Find where the given text appears and provide that cell's center as [x, y] coordinate. 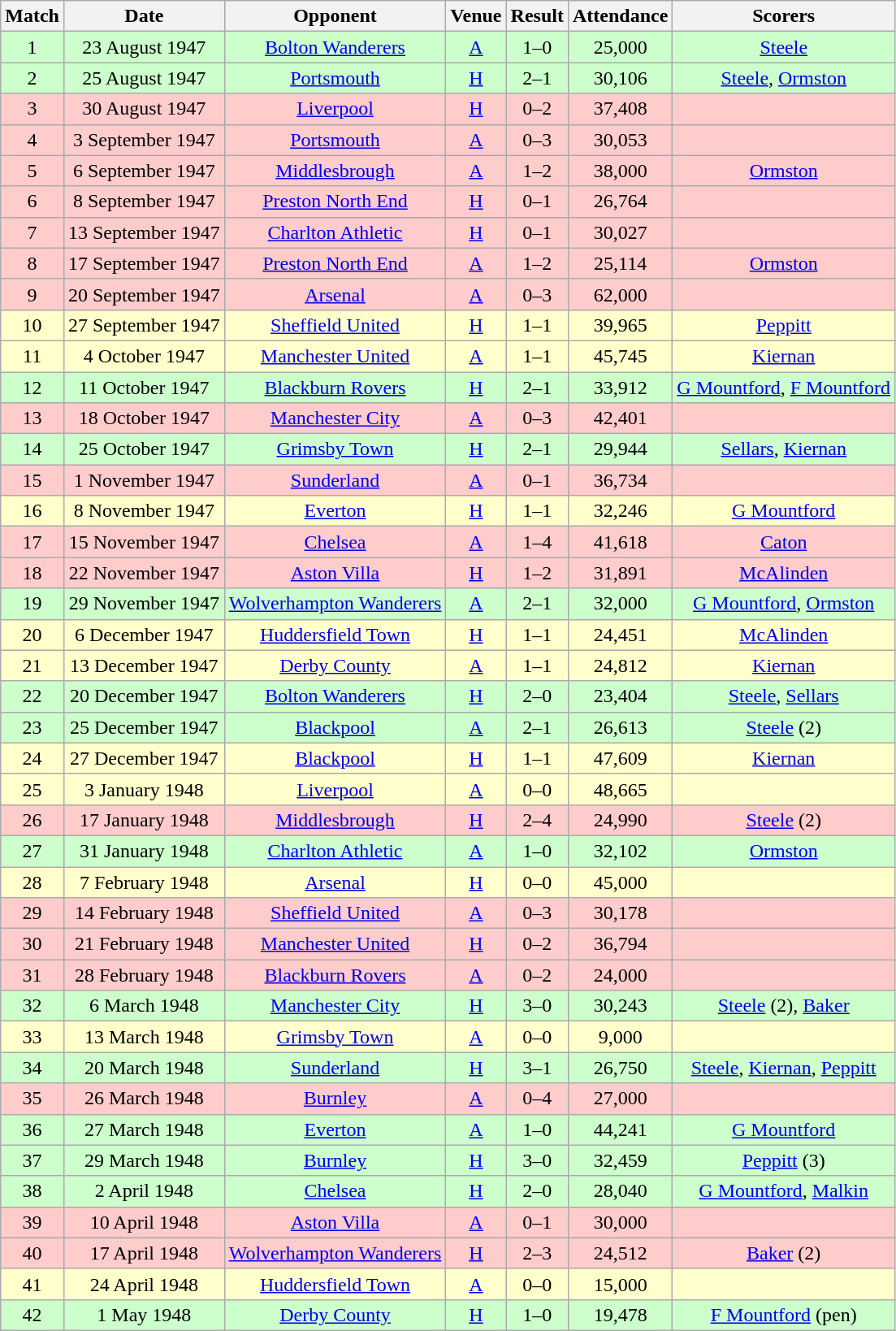
15,000 [620, 1284]
2 [32, 78]
17 January 1948 [144, 820]
45,745 [620, 356]
3 September 1947 [144, 140]
44,241 [620, 1129]
30,053 [620, 140]
37,408 [620, 109]
22 [32, 696]
34 [32, 1068]
20 [32, 635]
25 August 1947 [144, 78]
29,944 [620, 449]
13 March 1948 [144, 1037]
3 [32, 109]
30,243 [620, 1006]
21 February 1948 [144, 944]
29 March 1948 [144, 1160]
33,912 [620, 388]
Scorers [784, 16]
36 [32, 1129]
Date [144, 16]
11 [32, 356]
Attendance [620, 16]
15 November 1947 [144, 542]
23,404 [620, 696]
29 [32, 913]
G Mountford, Malkin [784, 1191]
17 September 1947 [144, 263]
20 September 1947 [144, 294]
35 [32, 1099]
8 November 1947 [144, 511]
23 August 1947 [144, 47]
Sellars, Kiernan [784, 449]
Match [32, 16]
28,040 [620, 1191]
11 October 1947 [144, 388]
40 [32, 1253]
28 February 1948 [144, 975]
13 September 1947 [144, 232]
33 [32, 1037]
Result [537, 16]
30 [32, 944]
Caton [784, 542]
25,000 [620, 47]
7 [32, 232]
21 [32, 665]
Venue [476, 16]
2–3 [537, 1253]
4 [32, 140]
10 [32, 325]
0–4 [537, 1099]
13 [32, 418]
2 April 1948 [144, 1191]
27,000 [620, 1099]
32 [32, 1006]
7 February 1948 [144, 882]
39 [32, 1222]
13 December 1947 [144, 665]
24,000 [620, 975]
38 [32, 1191]
26,764 [620, 202]
32,000 [620, 604]
32,102 [620, 851]
F Mountford (pen) [784, 1315]
25,114 [620, 263]
3–1 [537, 1068]
9,000 [620, 1037]
14 [32, 449]
6 March 1948 [144, 1006]
6 [32, 202]
Peppitt (3) [784, 1160]
27 December 1947 [144, 758]
62,000 [620, 294]
19 [32, 604]
9 [32, 294]
47,609 [620, 758]
31,891 [620, 573]
10 April 1948 [144, 1222]
1 [32, 47]
2–4 [537, 820]
8 [32, 263]
30 August 1947 [144, 109]
27 [32, 851]
14 February 1948 [144, 913]
6 September 1947 [144, 171]
48,665 [620, 789]
41 [32, 1284]
G Mountford, Ormston [784, 604]
25 [32, 789]
45,000 [620, 882]
39,965 [620, 325]
15 [32, 480]
20 December 1947 [144, 696]
41,618 [620, 542]
Steele (2), Baker [784, 1006]
Steele, Kiernan, Peppitt [784, 1068]
25 December 1947 [144, 727]
36,794 [620, 944]
Peppitt [784, 325]
24,812 [620, 665]
Steele, Sellars [784, 696]
16 [32, 511]
42,401 [620, 418]
26 March 1948 [144, 1099]
Steele [784, 47]
30,000 [620, 1222]
30,106 [620, 78]
28 [32, 882]
Baker (2) [784, 1253]
12 [32, 388]
20 March 1948 [144, 1068]
3 January 1948 [144, 789]
5 [32, 171]
30,027 [620, 232]
32,246 [620, 511]
29 November 1947 [144, 604]
18 October 1947 [144, 418]
32,459 [620, 1160]
26,750 [620, 1068]
36,734 [620, 480]
22 November 1947 [144, 573]
17 April 1948 [144, 1253]
24,512 [620, 1253]
26 [32, 820]
1–4 [537, 542]
27 March 1948 [144, 1129]
26,613 [620, 727]
Opponent [335, 16]
38,000 [620, 171]
17 [32, 542]
19,478 [620, 1315]
G Mountford, F Mountford [784, 388]
25 October 1947 [144, 449]
6 December 1947 [144, 635]
Steele, Ormston [784, 78]
37 [32, 1160]
42 [32, 1315]
24 April 1948 [144, 1284]
24 [32, 758]
30,178 [620, 913]
24,451 [620, 635]
31 [32, 975]
1 May 1948 [144, 1315]
1 November 1947 [144, 480]
24,990 [620, 820]
4 October 1947 [144, 356]
27 September 1947 [144, 325]
23 [32, 727]
31 January 1948 [144, 851]
8 September 1947 [144, 202]
18 [32, 573]
